Scan for the cell matching the given text and deliver its (X, Y) coordinate at center. 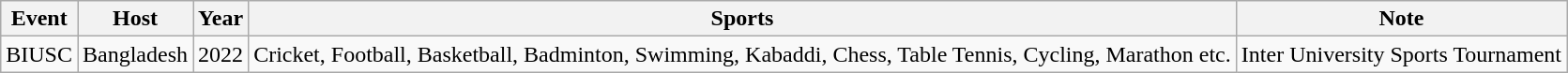
BIUSC (39, 54)
Bangladesh (135, 54)
Inter University Sports Tournament (1401, 54)
Host (135, 19)
2022 (221, 54)
Year (221, 19)
Cricket, Football, Basketball, Badminton, Swimming, Kabaddi, Chess, Table Tennis, Cycling, Marathon etc. (743, 54)
Note (1401, 19)
Event (39, 19)
Sports (743, 19)
